Return (X, Y) of the center of cell containing provided text 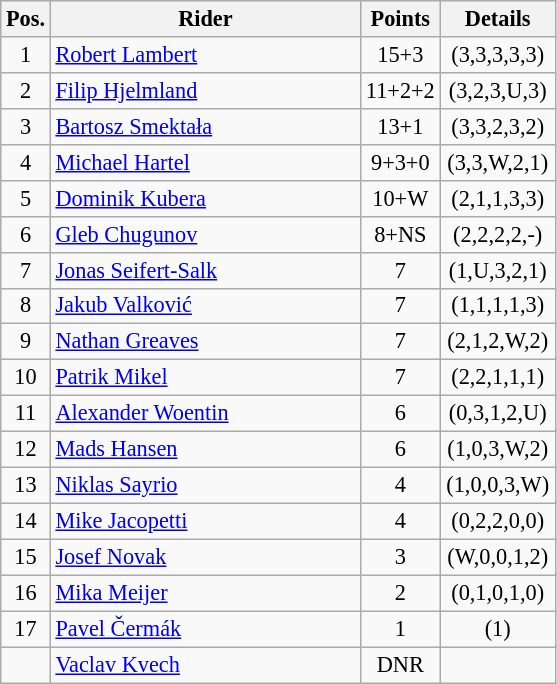
Details (498, 19)
(0,1,0,1,0) (498, 593)
15+3 (400, 55)
(1) (498, 629)
Niklas Sayrio (205, 485)
Josef Novak (205, 557)
(2,2,2,2,-) (498, 234)
(1,U,3,2,1) (498, 270)
Patrik Mikel (205, 378)
Alexander Woentin (205, 414)
Bartosz Smektała (205, 126)
13 (26, 485)
Filip Hjelmland (205, 90)
(0,3,1,2,U) (498, 414)
(2,2,1,1,1) (498, 378)
(2,1,1,3,3) (498, 198)
(3,3,W,2,1) (498, 162)
12 (26, 450)
10 (26, 378)
(2,1,2,W,2) (498, 342)
Jakub Valković (205, 306)
16 (26, 593)
9+3+0 (400, 162)
(3,3,3,3,3) (498, 55)
11 (26, 414)
(1,1,1,1,3) (498, 306)
5 (26, 198)
Gleb Chugunov (205, 234)
Points (400, 19)
17 (26, 629)
Robert Lambert (205, 55)
(W,0,0,1,2) (498, 557)
(1,0,0,3,W) (498, 485)
(3,2,3,U,3) (498, 90)
8+NS (400, 234)
Mike Jacopetti (205, 521)
11+2+2 (400, 90)
15 (26, 557)
Mads Hansen (205, 450)
Dominik Kubera (205, 198)
Mika Meijer (205, 593)
Pos. (26, 19)
Vaclav Kvech (205, 665)
Pavel Čermák (205, 629)
Jonas Seifert-Salk (205, 270)
9 (26, 342)
DNR (400, 665)
14 (26, 521)
Michael Hartel (205, 162)
(3,3,2,3,2) (498, 126)
13+1 (400, 126)
Rider (205, 19)
8 (26, 306)
(0,2,2,0,0) (498, 521)
(1,0,3,W,2) (498, 450)
10+W (400, 198)
Nathan Greaves (205, 342)
